Provide the [x, y] coordinate of the cell's center where the given text is located.  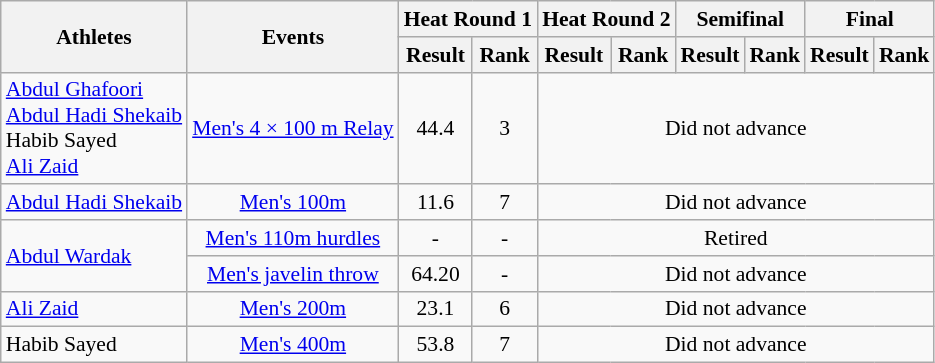
6 [504, 309]
Final [870, 19]
64.20 [436, 274]
Habib Sayed [94, 345]
Men's 200m [292, 309]
Men's javelin throw [292, 274]
3 [504, 128]
Ali Zaid [94, 309]
Men's 4 × 100 m Relay [292, 128]
23.1 [436, 309]
Retired [736, 238]
Men's 400m [292, 345]
Men's 110m hurdles [292, 238]
Events [292, 36]
11.6 [436, 203]
Men's 100m [292, 203]
Abdul Hadi Shekaib [94, 203]
53.8 [436, 345]
Semifinal [740, 19]
Heat Round 1 [468, 19]
Abdul Wardak [94, 256]
Abdul GhafooriAbdul Hadi ShekaibHabib SayedAli Zaid [94, 128]
Heat Round 2 [606, 19]
44.4 [436, 128]
Athletes [94, 36]
